Scan for the cell matching the given text and deliver its [x, y] coordinate at center. 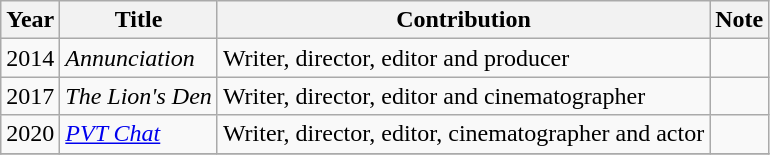
PVT Chat [139, 134]
Title [139, 20]
Writer, director, editor and cinematographer [463, 96]
Writer, director, editor, cinematographer and actor [463, 134]
Contribution [463, 20]
Annunciation [139, 58]
Note [740, 20]
The Lion's Den [139, 96]
2020 [30, 134]
Writer, director, editor and producer [463, 58]
2017 [30, 96]
Year [30, 20]
2014 [30, 58]
